Locate the cell with the specified text and output its (X, Y) center coordinate. 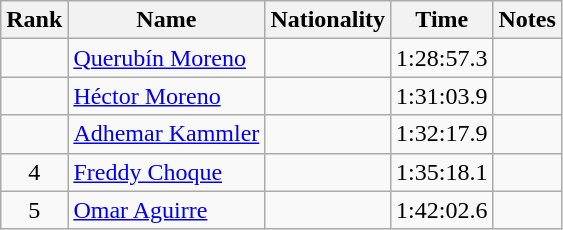
Rank (34, 20)
Time (442, 20)
1:31:03.9 (442, 96)
Notes (527, 20)
4 (34, 172)
5 (34, 210)
1:32:17.9 (442, 134)
Querubín Moreno (166, 58)
Name (166, 20)
Adhemar Kammler (166, 134)
1:35:18.1 (442, 172)
Héctor Moreno (166, 96)
Freddy Choque (166, 172)
1:42:02.6 (442, 210)
Omar Aguirre (166, 210)
1:28:57.3 (442, 58)
Nationality (328, 20)
